Provide the (x, y) coordinate of the cell's center where the given text is located.  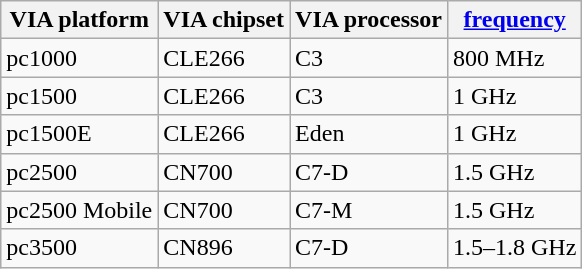
C7-M (369, 210)
VIA chipset (224, 20)
Eden (369, 134)
VIA processor (369, 20)
pc3500 (80, 248)
pc2500 (80, 172)
800 MHz (514, 58)
frequency (514, 20)
pc1500 (80, 96)
pc2500 Mobile (80, 210)
pc1500E (80, 134)
1.5–1.8 GHz (514, 248)
VIA platform (80, 20)
CN896 (224, 248)
pc1000 (80, 58)
